Extract the (X, Y) coordinate from the center of the cell holding the provided text.  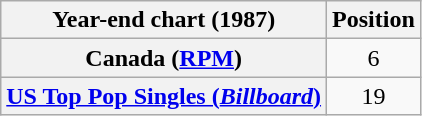
6 (374, 58)
US Top Pop Singles (Billboard) (164, 96)
19 (374, 96)
Canada (RPM) (164, 58)
Year-end chart (1987) (164, 20)
Position (374, 20)
